Locate the cell with the specified text and output its (X, Y) center coordinate. 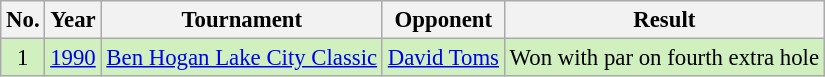
Result (664, 20)
No. (23, 20)
Ben Hogan Lake City Classic (242, 58)
Won with par on fourth extra hole (664, 58)
1 (23, 58)
Year (73, 20)
Opponent (443, 20)
Tournament (242, 20)
1990 (73, 58)
David Toms (443, 58)
